Scan for the cell matching the given text and deliver its (X, Y) coordinate at center. 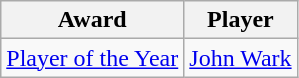
Player (240, 20)
John Wark (240, 58)
Award (92, 20)
Player of the Year (92, 58)
